Capture the cell that displays the provided text and extract its (x, y) central coordinate. 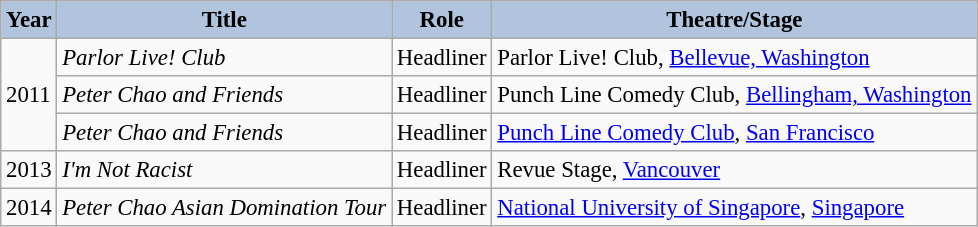
Year (29, 20)
Peter Chao Asian Domination Tour (224, 208)
Revue Stage, Vancouver (734, 170)
I'm Not Racist (224, 170)
Role (442, 20)
National University of Singapore, Singapore (734, 208)
Title (224, 20)
Punch Line Comedy Club, Bellingham, Washington (734, 95)
2014 (29, 208)
Parlor Live! Club, Bellevue, Washington (734, 58)
Punch Line Comedy Club, San Francisco (734, 133)
Theatre/Stage (734, 20)
2011 (29, 96)
Parlor Live! Club (224, 58)
2013 (29, 170)
